Locate the cell with the specified text and output its [x, y] center coordinate. 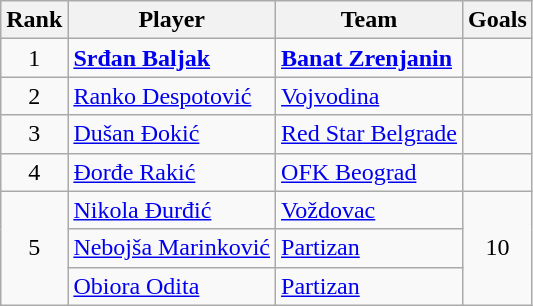
10 [498, 248]
Nikola Đurđić [172, 210]
3 [34, 134]
Ranko Despotović [172, 96]
1 [34, 58]
Player [172, 20]
Srđan Baljak [172, 58]
Obiora Odita [172, 286]
Voždovac [370, 210]
Dušan Đokić [172, 134]
2 [34, 96]
Goals [498, 20]
Vojvodina [370, 96]
Nebojša Marinković [172, 248]
Đorđe Rakić [172, 172]
4 [34, 172]
Team [370, 20]
Rank [34, 20]
OFK Beograd [370, 172]
Banat Zrenjanin [370, 58]
Red Star Belgrade [370, 134]
5 [34, 248]
